Pinpoint the cell where the given text exists, returning its [x, y] midpoint coordinate. 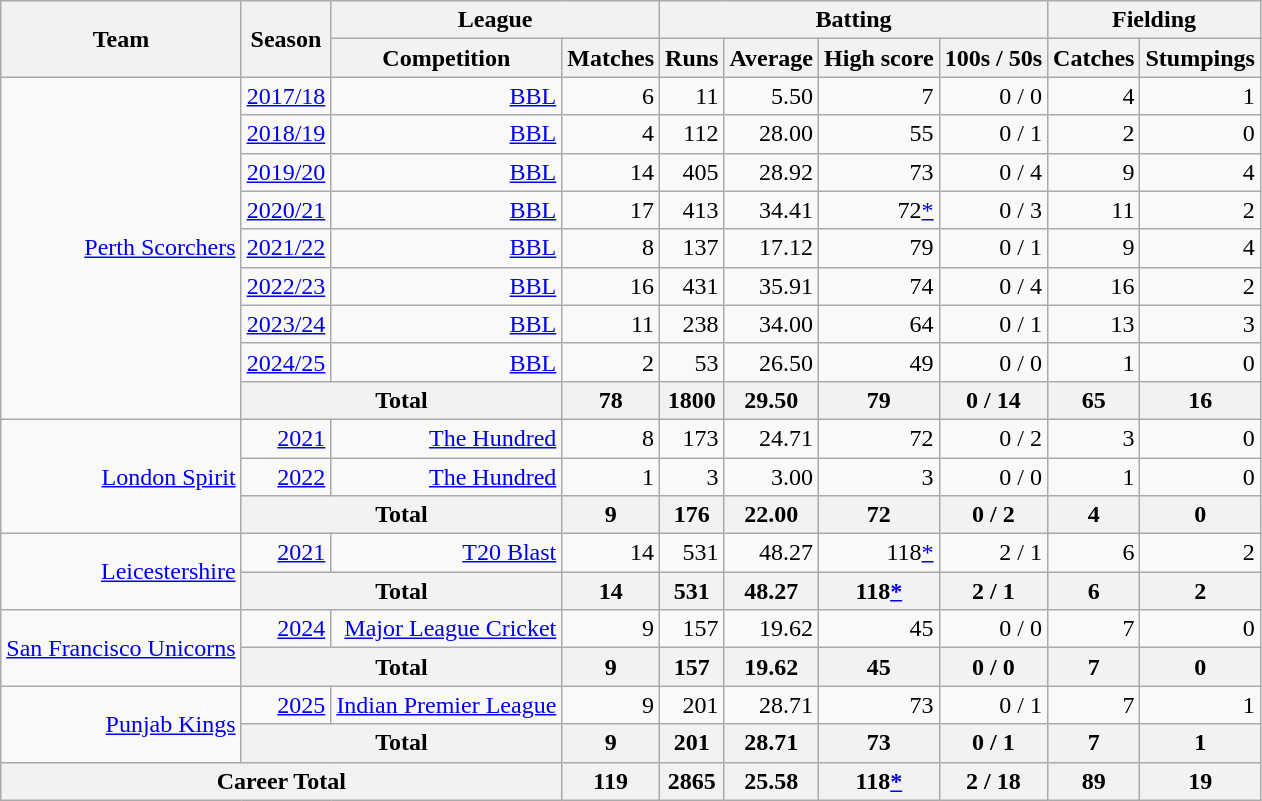
17 [611, 210]
238 [692, 324]
29.50 [772, 400]
Fielding [1154, 20]
28.92 [772, 172]
3.00 [772, 477]
65 [1094, 400]
431 [692, 286]
49 [880, 362]
55 [880, 134]
High score [880, 58]
2865 [692, 781]
17.12 [772, 248]
53 [692, 362]
34.41 [772, 210]
Leicestershire [121, 572]
2 / 18 [993, 781]
1800 [692, 400]
25.58 [772, 781]
13 [1094, 324]
112 [692, 134]
Catches [1094, 58]
24.71 [772, 438]
176 [692, 515]
Matches [611, 58]
Team [121, 39]
San Francisco Unicorns [121, 648]
5.50 [772, 96]
2021/22 [286, 248]
T20 Blast [446, 553]
Competition [446, 58]
26.50 [772, 362]
28.00 [772, 134]
0 / 14 [993, 400]
Punjab Kings [121, 724]
0 / 3 [993, 210]
72* [880, 210]
2018/19 [286, 134]
35.91 [772, 286]
78 [611, 400]
64 [880, 324]
2019/20 [286, 172]
League [496, 20]
Season [286, 39]
2023/24 [286, 324]
74 [880, 286]
2020/21 [286, 210]
173 [692, 438]
100s / 50s [993, 58]
Batting [854, 20]
137 [692, 248]
413 [692, 210]
Perth Scorchers [121, 248]
2017/18 [286, 96]
Major League Cricket [446, 629]
89 [1094, 781]
2025 [286, 705]
34.00 [772, 324]
2022 [286, 477]
2022/23 [286, 286]
405 [692, 172]
19 [1200, 781]
119 [611, 781]
Indian Premier League [446, 705]
London Spirit [121, 476]
Average [772, 58]
Career Total [282, 781]
22.00 [772, 515]
2024/25 [286, 362]
Stumpings [1200, 58]
2024 [286, 629]
Runs [692, 58]
